Return the (x, y) coordinate for the center point of the cell that contains the specified text.  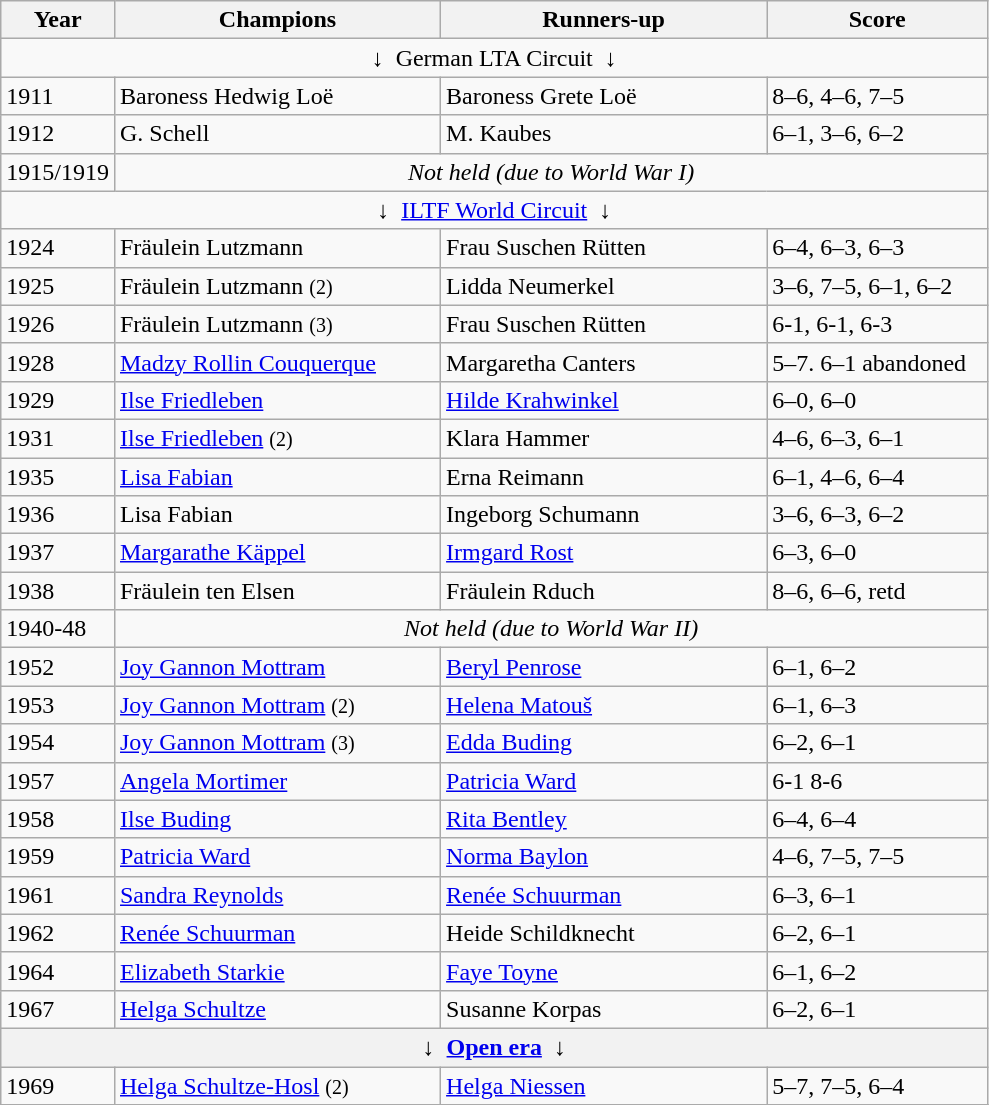
G. Schell (277, 134)
Faye Toyne (604, 971)
6-1, 6-1, 6-3 (878, 324)
Joy Gannon Mottram (277, 667)
1929 (58, 400)
1959 (58, 857)
1940-48 (58, 629)
1938 (58, 591)
Ilse Friedleben (277, 400)
Fräulein Lutzmann (2) (277, 286)
1957 (58, 781)
Beryl Penrose (604, 667)
Rita Bentley (604, 819)
1958 (58, 819)
Helga Schultze (277, 1009)
Angela Mortimer (277, 781)
Champions (277, 20)
Ilse Buding (277, 819)
Score (878, 20)
Erna Reimann (604, 477)
1961 (58, 895)
6–3, 6–0 (878, 553)
Norma Baylon (604, 857)
Ingeborg Schumann (604, 515)
Not held (due to World War I) (550, 172)
Helga Niessen (604, 1085)
Not held (due to World War II) (550, 629)
Margarathe Käppel (277, 553)
↓ ILTF World Circuit ↓ (494, 210)
Fräulein Lutzmann (3) (277, 324)
1935 (58, 477)
Lidda Neumerkel (604, 286)
1928 (58, 362)
Hilde Krahwinkel (604, 400)
Madzy Rollin Couquerque (277, 362)
Susanne Korpas (604, 1009)
↓ Open era ↓ (494, 1047)
Fräulein Rduch (604, 591)
Helena Matouš (604, 705)
6–1, 6–3 (878, 705)
6–3, 6–1 (878, 895)
1926 (58, 324)
1936 (58, 515)
1953 (58, 705)
Year (58, 20)
1969 (58, 1085)
1964 (58, 971)
1967 (58, 1009)
Joy Gannon Mottram (2) (277, 705)
1925 (58, 286)
6–4, 6–4 (878, 819)
8–6, 6–6, retd (878, 591)
Irmgard Rost (604, 553)
6–1, 4–6, 6–4 (878, 477)
1962 (58, 933)
Margaretha Canters (604, 362)
Edda Buding (604, 743)
6-1 8-6 (878, 781)
1937 (58, 553)
M. Kaubes (604, 134)
Ilse Friedleben (2) (277, 438)
1924 (58, 248)
Sandra Reynolds (277, 895)
6–4, 6–3, 6–3 (878, 248)
4–6, 7–5, 7–5 (878, 857)
Fräulein ten Elsen (277, 591)
↓ German LTA Circuit ↓ (494, 58)
Joy Gannon Mottram (3) (277, 743)
6–0, 6–0 (878, 400)
1931 (58, 438)
Baroness Grete Loë (604, 96)
Elizabeth Starkie (277, 971)
3–6, 6–3, 6–2 (878, 515)
3–6, 7–5, 6–1, 6–2 (878, 286)
8–6, 4–6, 7–5 (878, 96)
1911 (58, 96)
4–6, 6–3, 6–1 (878, 438)
Runners-up (604, 20)
6–1, 3–6, 6–2 (878, 134)
Klara Hammer (604, 438)
Helga Schultze-Hosl (2) (277, 1085)
Heide Schildknecht (604, 933)
Fräulein Lutzmann (277, 248)
1912 (58, 134)
Baroness Hedwig Loë (277, 96)
1952 (58, 667)
1954 (58, 743)
1915/1919 (58, 172)
5–7. 6–1 abandoned (878, 362)
5–7, 7–5, 6–4 (878, 1085)
